Extract the (X, Y) coordinate from the center of the cell holding the provided text.  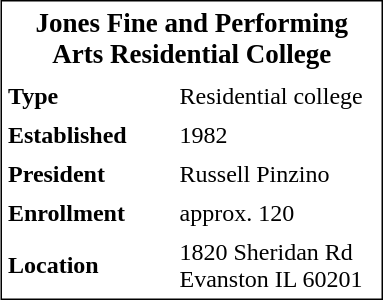
Type (88, 96)
President (88, 174)
Established (88, 136)
1982 (277, 136)
Russell Pinzino (277, 174)
Location (88, 265)
approx. 120 (277, 214)
Residential college (277, 96)
1820 Sheridan Rd Evanston IL 60201 (277, 265)
Enrollment (88, 214)
Jones Fine and Performing Arts Residential College (192, 40)
